Pinpoint the cell where the given text exists, returning its (X, Y) midpoint coordinate. 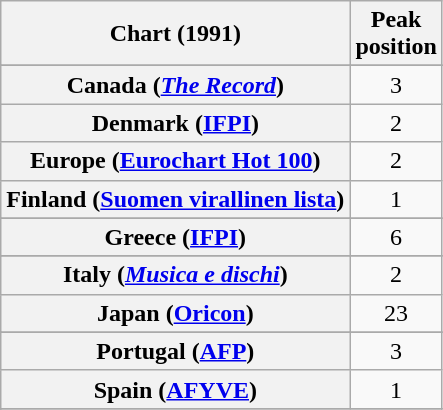
Peakposition (396, 34)
23 (396, 313)
Spain (AFYVE) (176, 389)
6 (396, 237)
Denmark (IFPI) (176, 123)
Japan (Oricon) (176, 313)
Canada (The Record) (176, 85)
Europe (Eurochart Hot 100) (176, 161)
Greece (IFPI) (176, 237)
Portugal (AFP) (176, 351)
Finland (Suomen virallinen lista) (176, 199)
Chart (1991) (176, 34)
Italy (Musica e dischi) (176, 275)
